Output the (x, y) coordinate of the center of the cell containing the given text.  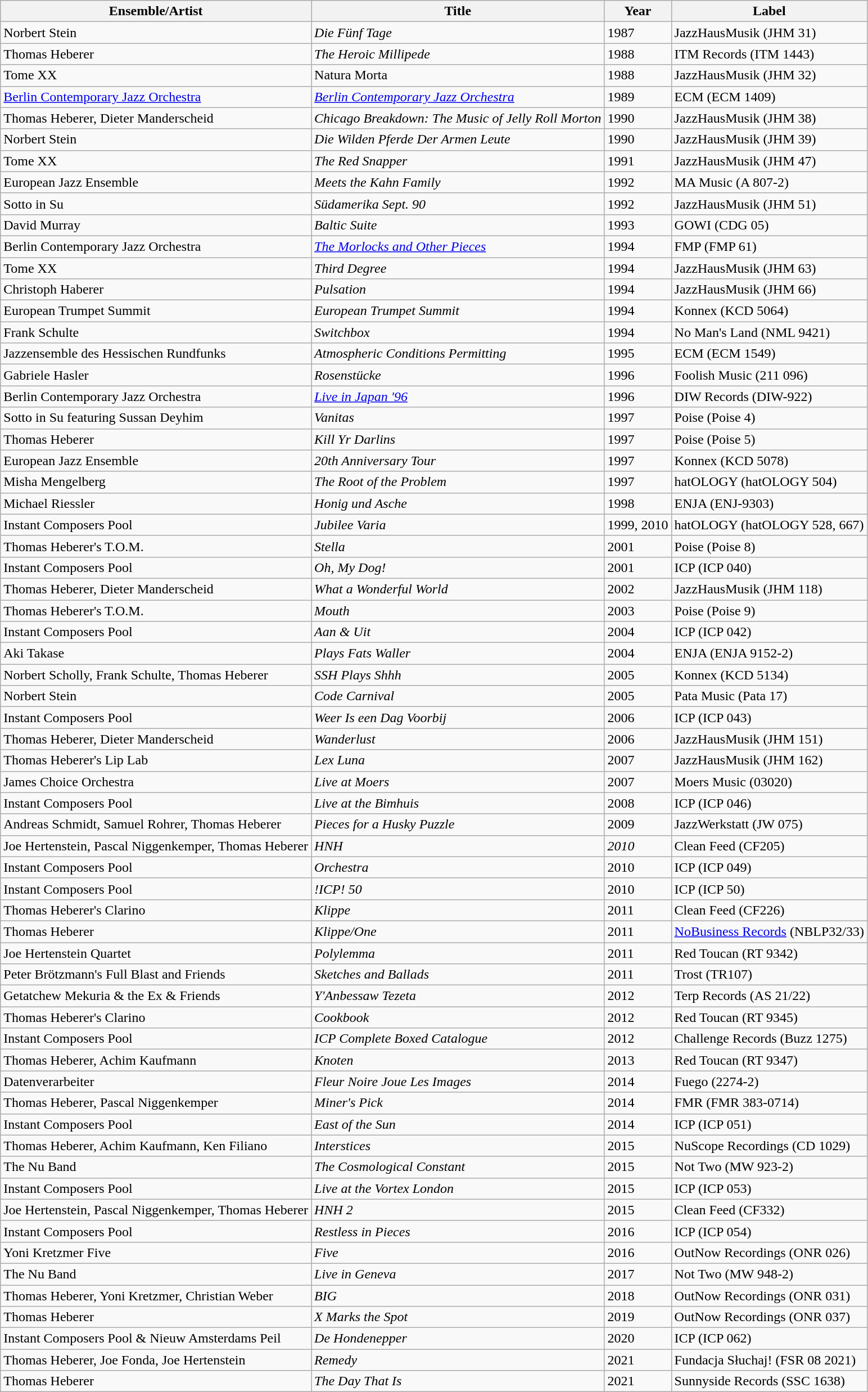
Wanderlust (458, 739)
Atmospheric Conditions Permitting (458, 354)
Interstices (458, 1146)
Label (769, 11)
Jubilee Varia (458, 525)
Datenverarbeiter (156, 1082)
Peter Brötzmann's Full Blast and Friends (156, 975)
Remedy (458, 1360)
JazzHausMusik (JHM 31) (769, 33)
JazzHausMusik (JHM 151) (769, 739)
hatOLOGY (hatOLOGY 528, 667) (769, 525)
FMR (FMR 383-0714) (769, 1103)
Thomas Heberer, Pascal Niggenkemper (156, 1103)
Moers Music (03020) (769, 782)
Südamerika Sept. 90 (458, 204)
Die Wilden Pferde Der Armen Leute (458, 139)
Red Toucan (RT 9345) (769, 1017)
DIW Records (DIW-922) (769, 397)
Y'Anbessaw Tezeta (458, 996)
Polylemma (458, 953)
Challenge Records (Buzz 1275) (769, 1039)
Getatchew Mekuria & the Ex & Friends (156, 996)
Live at the Vortex London (458, 1188)
Plays Fats Waller (458, 654)
The Day That Is (458, 1381)
Michael Riessler (156, 503)
Switchbox (458, 332)
Weer Is een Dag Voorbij (458, 718)
ITM Records (ITM 1443) (769, 54)
2018 (638, 1295)
20th Anniversary Tour (458, 461)
Five (458, 1253)
Trost (TR107) (769, 975)
Aan & Uit (458, 632)
Clean Feed (CF226) (769, 910)
2017 (638, 1274)
HNH (458, 846)
Code Carnival (458, 696)
JazzHausMusik (JHM 51) (769, 204)
Rosenstücke (458, 375)
2020 (638, 1339)
Fleur Noire Joue Les Images (458, 1082)
Year (638, 11)
SSH Plays Shhh (458, 675)
Not Two (MW 923-2) (769, 1167)
Konnex (KCD 5078) (769, 461)
JazzWerkstatt (JW 075) (769, 825)
JazzHausMusik (JHM 47) (769, 161)
Red Toucan (RT 9342) (769, 953)
Live in Japan '96 (458, 397)
Konnex (KCD 5134) (769, 675)
Pulsation (458, 290)
Konnex (KCD 5064) (769, 311)
The Red Snapper (458, 161)
Pieces for a Husky Puzzle (458, 825)
The Cosmological Constant (458, 1167)
Poise (Poise 9) (769, 610)
X Marks the Spot (458, 1317)
OutNow Recordings (ONR 026) (769, 1253)
ICP (ICP 040) (769, 567)
Title (458, 11)
Clean Feed (CF205) (769, 846)
Kill Yr Darlins (458, 439)
Klippe/One (458, 931)
JazzHausMusik (JHM 162) (769, 760)
Third Degree (458, 268)
Foolish Music (211 096) (769, 375)
HNH 2 (458, 1210)
Orchestra (458, 867)
ICP (ICP 049) (769, 867)
Norbert Scholly, Frank Schulte, Thomas Heberer (156, 675)
Sunnyside Records (SSC 1638) (769, 1381)
Miner's Pick (458, 1103)
What a Wonderful World (458, 589)
Joe Hertenstein Quartet (156, 953)
1998 (638, 503)
Thomas Heberer's Lip Lab (156, 760)
Aki Takase (156, 654)
1987 (638, 33)
Thomas Heberer, Achim Kaufmann (156, 1060)
Misha Mengelberg (156, 482)
Oh, My Dog! (458, 567)
ECM (ECM 1409) (769, 97)
2019 (638, 1317)
Gabriele Hasler (156, 375)
2003 (638, 610)
GOWI (CDG 05) (769, 225)
JazzHausMusik (JHM 63) (769, 268)
Jazzensemble des Hessischen Rundfunks (156, 354)
Christoph Haberer (156, 290)
NoBusiness Records (NBLP32/33) (769, 931)
Cookbook (458, 1017)
Restless in Pieces (458, 1231)
Stella (458, 546)
Thomas Heberer, Achim Kaufmann, Ken Filiano (156, 1146)
ICP (ICP 062) (769, 1339)
David Murray (156, 225)
James Choice Orchestra (156, 782)
The Heroic Millipede (458, 54)
FMP (FMP 61) (769, 246)
Clean Feed (CF332) (769, 1210)
BIG (458, 1295)
1993 (638, 225)
Not Two (MW 948-2) (769, 1274)
Knoten (458, 1060)
The Root of the Problem (458, 482)
Thomas Heberer, Yoni Kretzmer, Christian Weber (156, 1295)
JazzHausMusik (JHM 118) (769, 589)
No Man's Land (NML 9421) (769, 332)
2002 (638, 589)
2008 (638, 803)
ICP (ICP 053) (769, 1188)
Terp Records (AS 21/22) (769, 996)
Die Fünf Tage (458, 33)
1991 (638, 161)
Poise (Poise 4) (769, 418)
JazzHausMusik (JHM 38) (769, 118)
Chicago Breakdown: The Music of Jelly Roll Morton (458, 118)
Live at Moers (458, 782)
Fuego (2274-2) (769, 1082)
Red Toucan (RT 9347) (769, 1060)
JazzHausMusik (JHM 66) (769, 290)
MA Music (A 807-2) (769, 182)
Vanitas (458, 418)
ICP (ICP 50) (769, 889)
JazzHausMusik (JHM 39) (769, 139)
!ICP! 50 (458, 889)
OutNow Recordings (ONR 031) (769, 1295)
Andreas Schmidt, Samuel Rohrer, Thomas Heberer (156, 825)
Mouth (458, 610)
JazzHausMusik (JHM 32) (769, 75)
Sketches and Ballads (458, 975)
OutNow Recordings (ONR 037) (769, 1317)
Meets the Kahn Family (458, 182)
Live at the Bimhuis (458, 803)
Ensemble/Artist (156, 11)
De Hondenepper (458, 1339)
Sotto in Su (156, 204)
ICP Complete Boxed Catalogue (458, 1039)
1999, 2010 (638, 525)
ENJA (ENJA 9152-2) (769, 654)
Live in Geneva (458, 1274)
Fundacja Słuchaj! (FSR 08 2021) (769, 1360)
ICP (ICP 043) (769, 718)
ENJA (ENJ-9303) (769, 503)
Instant Composers Pool & Nieuw Amsterdams Peil (156, 1339)
Natura Morta (458, 75)
2009 (638, 825)
Poise (Poise 8) (769, 546)
Lex Luna (458, 760)
Honig und Asche (458, 503)
1995 (638, 354)
ICP (ICP 051) (769, 1124)
Yoni Kretzmer Five (156, 1253)
Sotto in Su featuring Sussan Deyhim (156, 418)
Thomas Heberer, Joe Fonda, Joe Hertenstein (156, 1360)
Pata Music (Pata 17) (769, 696)
The Morlocks and Other Pieces (458, 246)
ICP (ICP 054) (769, 1231)
ICP (ICP 042) (769, 632)
hatOLOGY (hatOLOGY 504) (769, 482)
Frank Schulte (156, 332)
NuScope Recordings (CD 1029) (769, 1146)
Klippe (458, 910)
1989 (638, 97)
Poise (Poise 5) (769, 439)
ICP (ICP 046) (769, 803)
ECM (ECM 1549) (769, 354)
2013 (638, 1060)
Baltic Suite (458, 225)
East of the Sun (458, 1124)
